From the cell containing the given text, extract its center point as (x, y) coordinate. 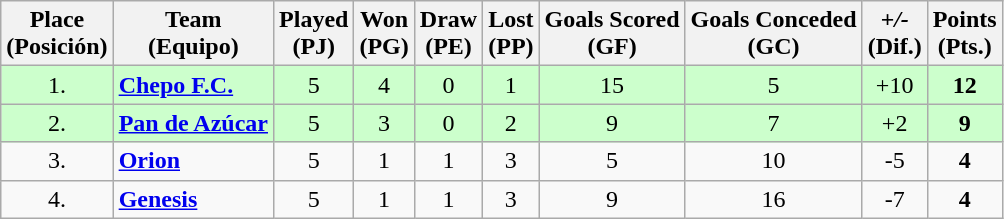
-7 (894, 199)
1. (57, 85)
15 (612, 85)
Goals Scored(GF) (612, 34)
Points(Pts.) (964, 34)
Draw (PE) (448, 34)
4. (57, 199)
Goals Conceded(GC) (774, 34)
Chepo F.C. (193, 85)
3. (57, 161)
Pan de Azúcar (193, 123)
Played (PJ) (314, 34)
2. (57, 123)
Won (PG) (384, 34)
Genesis (193, 199)
16 (774, 199)
7 (774, 123)
Team (Equipo) (193, 34)
+10 (894, 85)
2 (511, 123)
Orion (193, 161)
12 (964, 85)
10 (774, 161)
-5 (894, 161)
+/-(Dif.) (894, 34)
Lost (PP) (511, 34)
+2 (894, 123)
Place(Posición) (57, 34)
